From the cell containing the given text, extract its center point as (x, y) coordinate. 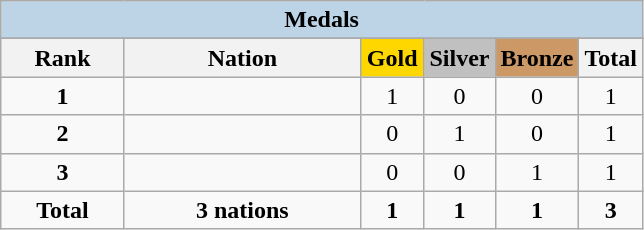
3 nations (242, 210)
Medals (322, 20)
Gold (392, 58)
Silver (460, 58)
2 (63, 134)
Nation (242, 58)
Rank (63, 58)
Bronze (537, 58)
